Extract the (x, y) coordinate from the center of the cell holding the provided text.  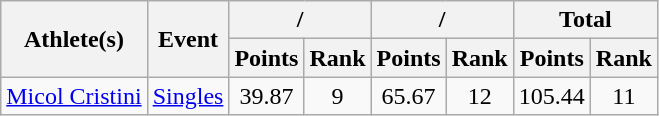
Micol Cristini (74, 96)
11 (624, 96)
Athlete(s) (74, 39)
9 (338, 96)
12 (480, 96)
Event (188, 39)
39.87 (266, 96)
Singles (188, 96)
65.67 (408, 96)
105.44 (552, 96)
Total (585, 20)
